Determine the (X, Y) coordinate at the center of the cell enclosing the given text.  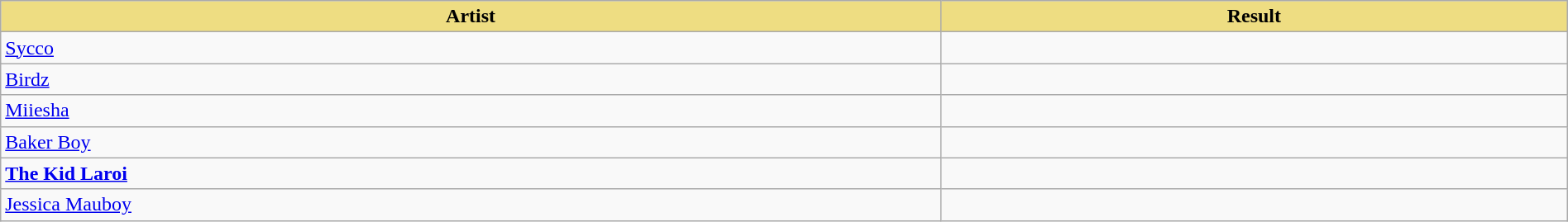
The Kid Laroi (471, 173)
Miiesha (471, 111)
Result (1254, 17)
Baker Boy (471, 142)
Birdz (471, 79)
Artist (471, 17)
Sycco (471, 48)
Jessica Mauboy (471, 205)
